From the cell containing the given text, extract its center point as [X, Y] coordinate. 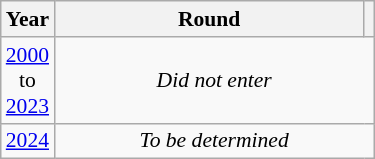
To be determined [214, 141]
Round [209, 19]
Year [28, 19]
2024 [28, 141]
2000to2023 [28, 80]
Did not enter [214, 80]
